Find where the given text appears and provide that cell's center as (X, Y) coordinate. 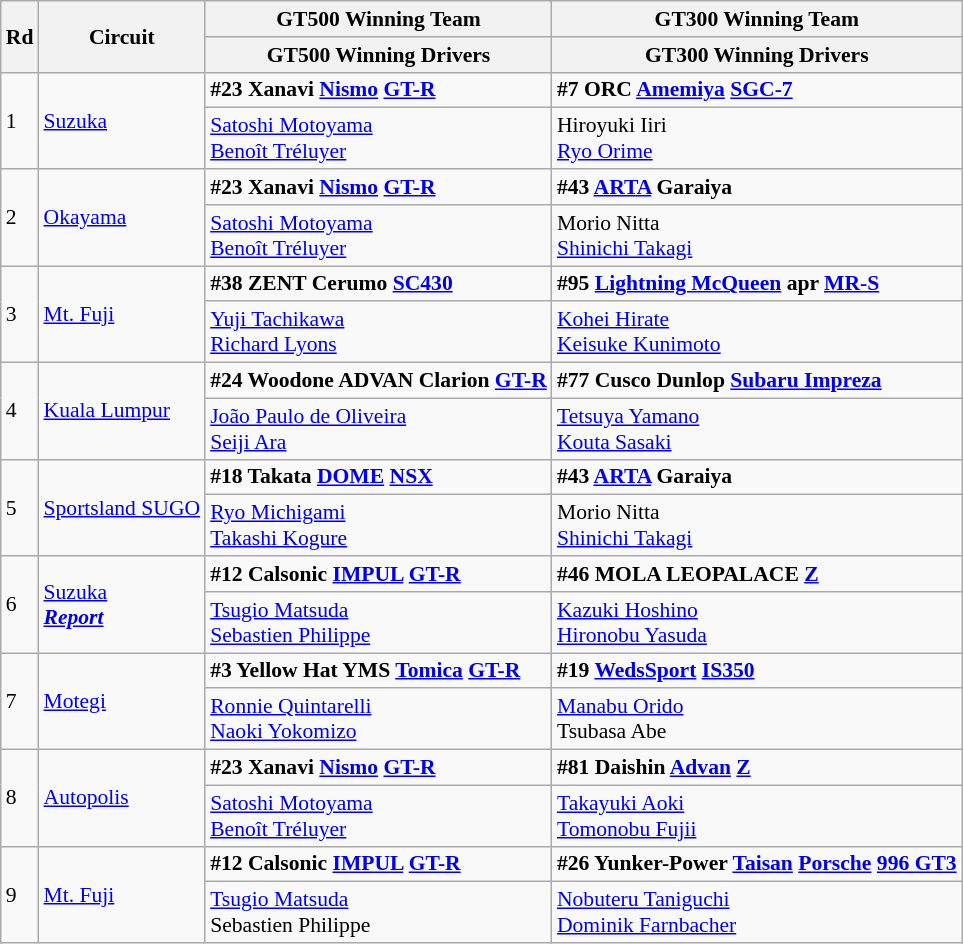
Ryo Michigami Takashi Kogure (378, 526)
Takayuki Aoki Tomonobu Fujii (757, 816)
Ronnie Quintarelli Naoki Yokomizo (378, 720)
Manabu Orido Tsubasa Abe (757, 720)
7 (20, 702)
1 (20, 120)
Suzuka (122, 120)
#19 WedsSport IS350 (757, 671)
#81 Daishin Advan Z (757, 768)
#95 Lightning McQueen apr MR-S (757, 284)
9 (20, 894)
#3 Yellow Hat YMS Tomica GT-R (378, 671)
Motegi (122, 702)
Kuala Lumpur (122, 412)
#7 ORC Amemiya SGC-7 (757, 90)
GT300 Winning Team (757, 19)
8 (20, 798)
6 (20, 604)
Circuit (122, 36)
#77 Cusco Dunlop Subaru Impreza (757, 381)
Tetsuya Yamano Kouta Sasaki (757, 428)
Kazuki Hoshino Hironobu Yasuda (757, 622)
3 (20, 314)
Autopolis (122, 798)
#24 Woodone ADVAN Clarion GT-R (378, 381)
Nobuteru Taniguchi Dominik Farnbacher (757, 912)
Sportsland SUGO (122, 508)
Okayama (122, 218)
5 (20, 508)
Rd (20, 36)
#26 Yunker-Power Taisan Porsche 996 GT3 (757, 864)
Kohei Hirate Keisuke Kunimoto (757, 332)
Hiroyuki Iiri Ryo Orime (757, 138)
GT500 Winning Drivers (378, 55)
4 (20, 412)
GT300 Winning Drivers (757, 55)
Yuji Tachikawa Richard Lyons (378, 332)
João Paulo de Oliveira Seiji Ara (378, 428)
2 (20, 218)
#18 Takata DOME NSX (378, 477)
#38 ZENT Cerumo SC430 (378, 284)
GT500 Winning Team (378, 19)
SuzukaReport (122, 604)
#46 MOLA LEOPALACE Z (757, 574)
